Identify which cell holds the provided text, then report its (X, Y) central coordinate. 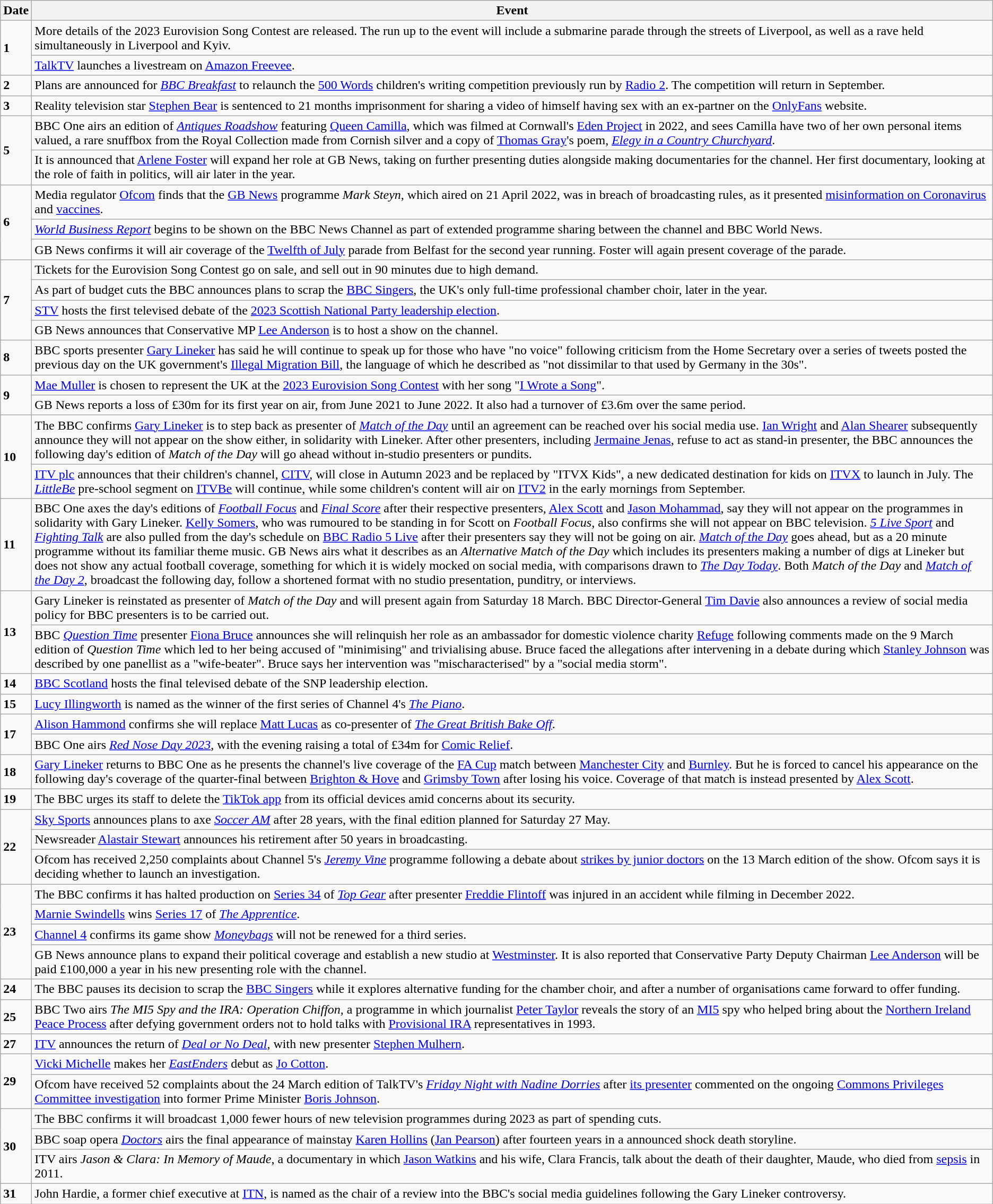
17 (16, 734)
World Business Report begins to be shown on the BBC News Channel as part of extended programme sharing between the channel and BBC World News. (512, 229)
Lucy Illingworth is named as the winner of the first series of Channel 4's The Piano. (512, 704)
14 (16, 684)
Date (16, 11)
25 (16, 1016)
8 (16, 357)
24 (16, 989)
15 (16, 704)
30 (16, 1146)
13 (16, 632)
ITV announces the return of Deal or No Deal, with new presenter Stephen Mulhern. (512, 1044)
TalkTV launches a livestream on Amazon Freevee. (512, 65)
18 (16, 771)
Mae Muller is chosen to represent the UK at the 2023 Eurovision Song Contest with her song "I Wrote a Song". (512, 385)
GB News reports a loss of £30m for its first year on air, from June 2021 to June 2022. It also had a turnover of £3.6m over the same period. (512, 405)
10 (16, 457)
Newsreader Alastair Stewart announces his retirement after 50 years in broadcasting. (512, 840)
Marnie Swindells wins Series 17 of The Apprentice. (512, 914)
6 (16, 222)
BBC One airs Red Nose Day 2023, with the evening raising a total of £34m for Comic Relief. (512, 744)
7 (16, 300)
Alison Hammond confirms she will replace Matt Lucas as co-presenter of The Great British Bake Off. (512, 724)
As part of budget cuts the BBC announces plans to scrap the BBC Singers, the UK's only full-time professional chamber choir, later in the year. (512, 290)
19 (16, 799)
Vicki Michelle makes her EastEnders debut as Jo Cotton. (512, 1064)
11 (16, 544)
3 (16, 106)
9 (16, 395)
BBC soap opera Doctors airs the final appearance of mainstay Karen Hollins (Jan Pearson) after fourteen years in a announced shock death storyline. (512, 1139)
1 (16, 48)
STV hosts the first televised debate of the 2023 Scottish National Party leadership election. (512, 310)
22 (16, 847)
Tickets for the Eurovision Song Contest go on sale, and sell out in 90 minutes due to high demand. (512, 269)
2 (16, 85)
Sky Sports announces plans to axe Soccer AM after 28 years, with the final edition planned for Saturday 27 May. (512, 819)
29 (16, 1081)
Event (512, 11)
Channel 4 confirms its game show Moneybags will not be renewed for a third series. (512, 935)
BBC Scotland hosts the final televised debate of the SNP leadership election. (512, 684)
27 (16, 1044)
23 (16, 931)
The BBC urges its staff to delete the TikTok app from its official devices amid concerns about its security. (512, 799)
31 (16, 1193)
GB News announces that Conservative MP Lee Anderson is to host a show on the channel. (512, 330)
5 (16, 150)
The BBC confirms it will broadcast 1,000 fewer hours of new television programmes during 2023 as part of spending cuts. (512, 1119)
